Extract the (x, y) coordinate from the center of the cell holding the provided text.  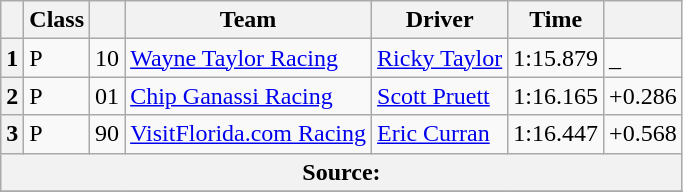
01 (108, 96)
+0.286 (644, 96)
90 (108, 134)
Driver (440, 20)
1:15.879 (556, 58)
10 (108, 58)
1:16.447 (556, 134)
Time (556, 20)
Class (57, 20)
Eric Curran (440, 134)
Ricky Taylor (440, 58)
1:16.165 (556, 96)
+0.568 (644, 134)
1 (12, 58)
Wayne Taylor Racing (248, 58)
_ (644, 58)
Chip Ganassi Racing (248, 96)
Team (248, 20)
VisitFlorida.com Racing (248, 134)
Source: (342, 172)
3 (12, 134)
Scott Pruett (440, 96)
2 (12, 96)
